For the text-containing cell, return its midpoint in (X, Y) coordinate format. 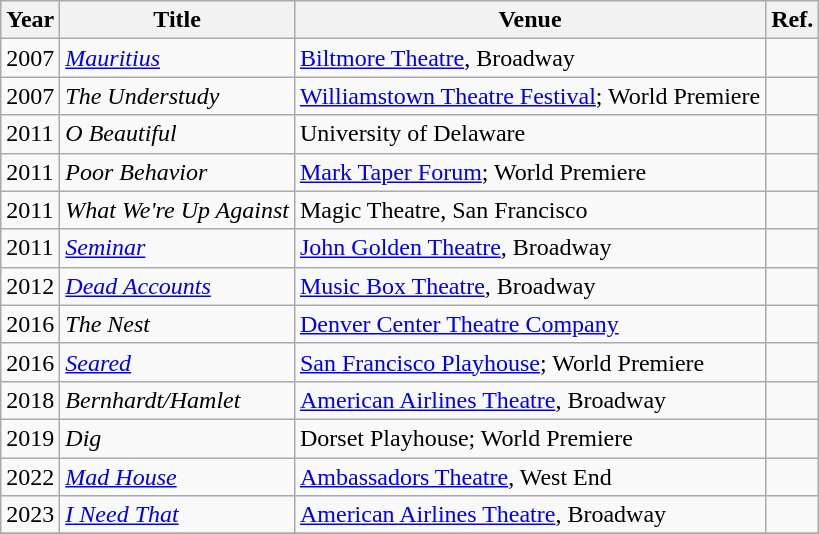
2022 (30, 477)
Dead Accounts (178, 286)
The Nest (178, 324)
Magic Theatre, San Francisco (530, 210)
The Understudy (178, 96)
Year (30, 20)
University of Delaware (530, 134)
Mark Taper Forum; World Premiere (530, 172)
2023 (30, 515)
O Beautiful (178, 134)
San Francisco Playhouse; World Premiere (530, 362)
Venue (530, 20)
Title (178, 20)
John Golden Theatre, Broadway (530, 248)
Bernhardt/Hamlet (178, 400)
Denver Center Theatre Company (530, 324)
Ref. (792, 20)
Williamstown Theatre Festival; World Premiere (530, 96)
Poor Behavior (178, 172)
Biltmore Theatre, Broadway (530, 58)
2018 (30, 400)
I Need That (178, 515)
Dorset Playhouse; World Premiere (530, 438)
Seminar (178, 248)
2019 (30, 438)
2012 (30, 286)
What We're Up Against (178, 210)
Music Box Theatre, Broadway (530, 286)
Seared (178, 362)
Ambassadors Theatre, West End (530, 477)
Dig (178, 438)
Mauritius (178, 58)
Mad House (178, 477)
